Identify which cell holds the provided text, then report its [x, y] central coordinate. 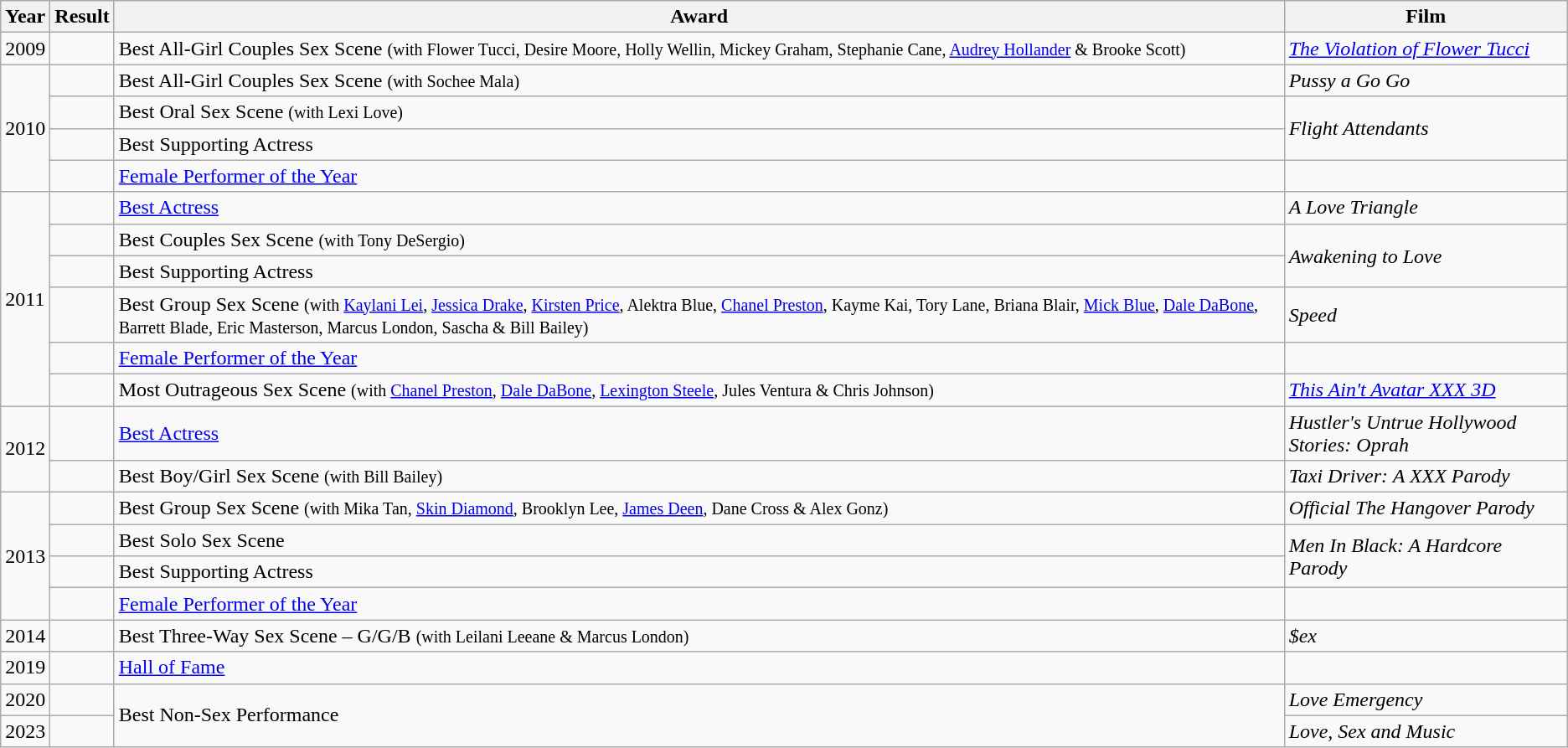
2023 [25, 731]
Award [699, 17]
Most Outrageous Sex Scene (with Chanel Preston, Dale DaBone, Lexington Steele, Jules Ventura & Chris Johnson) [699, 389]
The Violation of Flower Tucci [1426, 49]
2019 [25, 668]
Best Solo Sex Scene [699, 540]
Love Emergency [1426, 699]
Best Group Sex Scene (with Mika Tan, Skin Diamond, Brooklyn Lee, James Deen, Dane Cross & Alex Gonz) [699, 508]
Best All-Girl Couples Sex Scene (with Flower Tucci, Desire Moore, Holly Wellin, Mickey Graham, Stephanie Cane, Audrey Hollander & Brooke Scott) [699, 49]
Year [25, 17]
A Love Triangle [1426, 208]
Hustler's Untrue Hollywood Stories: Oprah [1426, 432]
Official The Hangover Parody [1426, 508]
2009 [25, 49]
This Ain't Avatar XXX 3D [1426, 389]
Result [82, 17]
2020 [25, 699]
Best Oral Sex Scene (with Lexi Love) [699, 112]
Hall of Fame [699, 668]
Best Couples Sex Scene (with Tony DeSergio) [699, 240]
Flight Attendants [1426, 128]
Men In Black: A Hardcore Parody [1426, 556]
$ex [1426, 636]
Taxi Driver: A XXX Parody [1426, 477]
Awakening to Love [1426, 255]
2010 [25, 128]
Best Three-Way Sex Scene – G/G/B (with Leilani Leeane & Marcus London) [699, 636]
Best All-Girl Couples Sex Scene (with Sochee Mala) [699, 80]
Pussy a Go Go [1426, 80]
2011 [25, 298]
Best Non-Sex Performance [699, 715]
2012 [25, 449]
Speed [1426, 315]
Best Boy/Girl Sex Scene (with Bill Bailey) [699, 477]
2013 [25, 556]
Film [1426, 17]
2014 [25, 636]
Love, Sex and Music [1426, 731]
